Identify which cell holds the provided text, then report its (x, y) central coordinate. 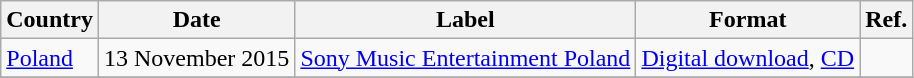
Sony Music Entertainment Poland (466, 58)
Country (50, 20)
Ref. (886, 20)
Format (748, 20)
13 November 2015 (196, 58)
Digital download, CD (748, 58)
Label (466, 20)
Poland (50, 58)
Date (196, 20)
